Identify which cell holds the provided text, then report its (x, y) central coordinate. 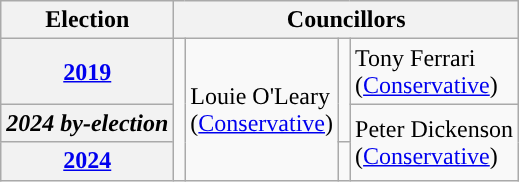
Councillors (346, 20)
2024 by-election (88, 123)
Peter Dickenson(Conservative) (434, 142)
2019 (88, 72)
Tony Ferrari(Conservative) (434, 72)
Louie O'Leary(Conservative) (262, 110)
2024 (88, 161)
Election (88, 20)
